Output the [X, Y] coordinate of the center of the cell containing the given text.  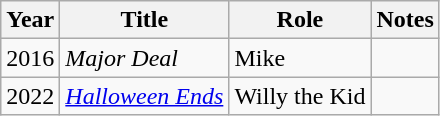
2016 [30, 58]
Willy the Kid [300, 96]
Year [30, 20]
Halloween Ends [144, 96]
Notes [405, 20]
Major Deal [144, 58]
2022 [30, 96]
Role [300, 20]
Title [144, 20]
Mike [300, 58]
